For the text-containing cell, return its midpoint in (x, y) coordinate format. 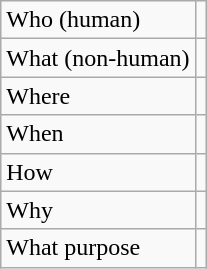
When (98, 134)
What (non-human) (98, 58)
Why (98, 210)
Where (98, 96)
How (98, 172)
What purpose (98, 248)
Who (human) (98, 20)
